Find where the given text appears and provide that cell's center as [x, y] coordinate. 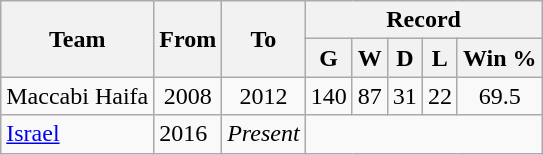
87 [370, 96]
2012 [264, 96]
From [188, 39]
L [440, 58]
31 [404, 96]
Record [424, 20]
D [404, 58]
22 [440, 96]
Present [264, 134]
Team [78, 39]
2016 [188, 134]
W [370, 58]
G [328, 58]
69.5 [500, 96]
140 [328, 96]
2008 [188, 96]
Israel [78, 134]
Maccabi Haifa [78, 96]
To [264, 39]
Win % [500, 58]
